Output the [X, Y] coordinate of the center of the cell containing the given text.  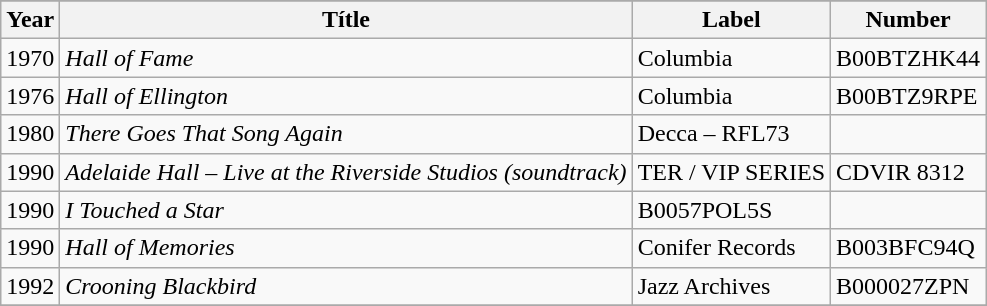
B000027ZPN [908, 286]
I Touched a Star [346, 210]
Crooning Blackbird [346, 286]
Hall of Fame [346, 58]
Conifer Records [731, 248]
1980 [30, 134]
CDVIR 8312 [908, 172]
B00BTZHK44 [908, 58]
1970 [30, 58]
TER / VIP SERIES [731, 172]
1976 [30, 96]
Decca – RFL73 [731, 134]
Number [908, 20]
Adelaide Hall – Live at the Riverside Studios (soundtrack) [346, 172]
Títle [346, 20]
Hall of Ellington [346, 96]
B0057POL5S [731, 210]
B003BFC94Q [908, 248]
Year [30, 20]
Hall of Memories [346, 248]
There Goes That Song Again [346, 134]
B00BTZ9RPE [908, 96]
Label [731, 20]
Jazz Archives [731, 286]
1992 [30, 286]
